Identify which cell holds the provided text, then report its (x, y) central coordinate. 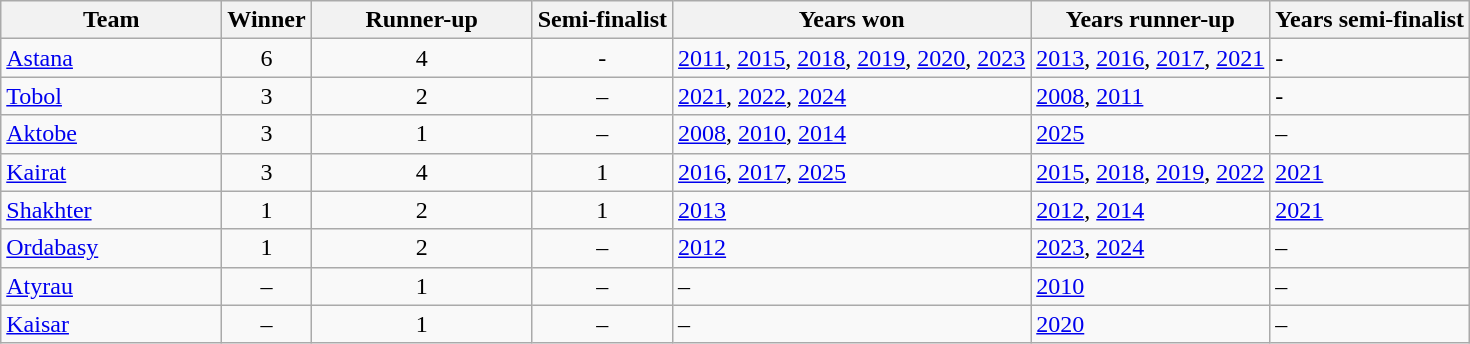
Years semi-finalist (1370, 20)
2013, 2016, 2017, 2021 (1150, 58)
2011, 2015, 2018, 2019, 2020, 2023 (852, 58)
Team (112, 20)
Years runner-up (1150, 20)
Aktobe (112, 134)
2008, 2011 (1150, 96)
6 (266, 58)
2023, 2024 (1150, 248)
2012, 2014 (1150, 210)
Years won (852, 20)
Tobol (112, 96)
Kairat (112, 172)
Shakhter (112, 210)
Winner (266, 20)
Semi-finalist (602, 20)
2016, 2017, 2025 (852, 172)
2021, 2022, 2024 (852, 96)
Kaisar (112, 324)
2008, 2010, 2014 (852, 134)
2020 (1150, 324)
2010 (1150, 286)
Ordabasy (112, 248)
2025 (1150, 134)
Runner-up (422, 20)
Atyrau (112, 286)
2015, 2018, 2019, 2022 (1150, 172)
2013 (852, 210)
Astana (112, 58)
2012 (852, 248)
